Output the (X, Y) coordinate of the center of the cell containing the given text.  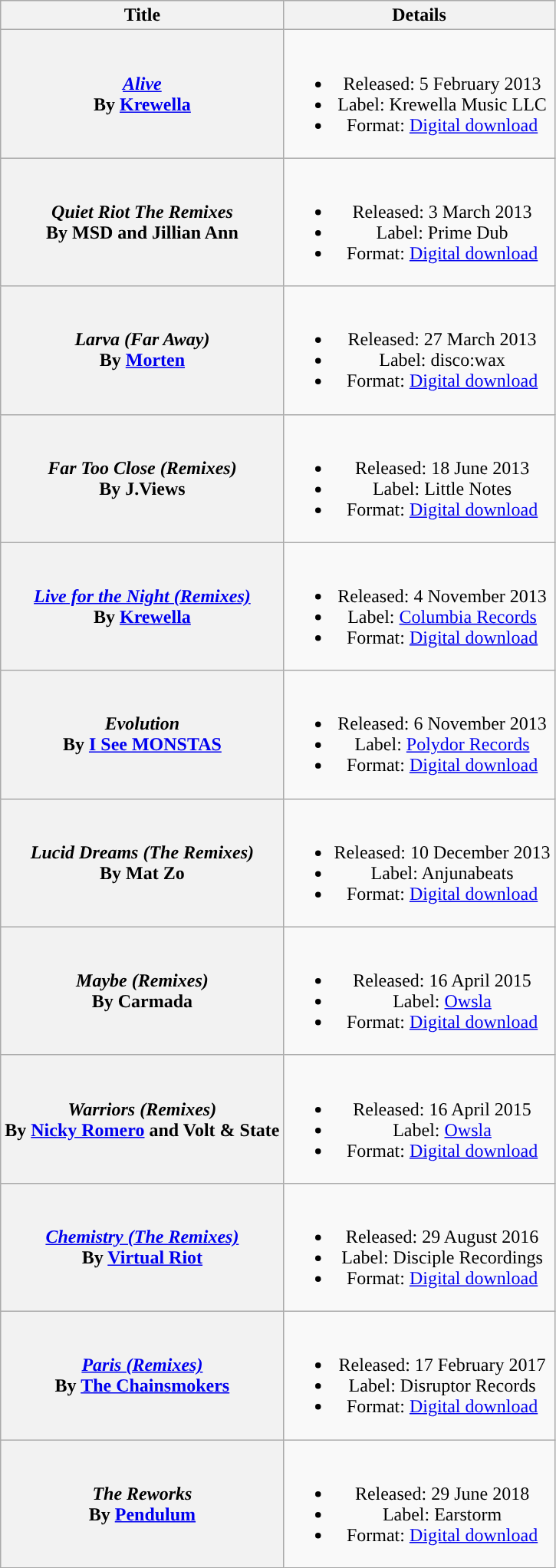
The ReworksBy Pendulum (143, 1504)
Title (143, 15)
Far Too Close (Remixes)By J.Views (143, 479)
Details (419, 15)
Paris (Remixes)By The Chainsmokers (143, 1375)
EvolutionBy I See MONSTAS (143, 735)
Released: 29 August 2016Label: Disciple RecordingsFormat: Digital download (419, 1247)
Maybe (Remixes)By Carmada (143, 991)
Live for the Night (Remixes)By Krewella (143, 606)
AliveBy Krewella (143, 94)
Chemistry (The Remixes)By Virtual Riot (143, 1247)
Released: 4 November 2013Label: Columbia RecordsFormat: Digital download (419, 606)
Released: 5 February 2013Label: Krewella Music LLCFormat: Digital download (419, 94)
Released: 10 December 2013Label: AnjunabeatsFormat: Digital download (419, 862)
Released: 3 March 2013Label: Prime DubFormat: Digital download (419, 222)
Larva (Far Away)By Morten (143, 350)
Released: 6 November 2013Label: Polydor RecordsFormat: Digital download (419, 735)
Quiet Riot The RemixesBy MSD and Jillian Ann (143, 222)
Released: 18 June 2013Label: Little NotesFormat: Digital download (419, 479)
Released: 29 June 2018Label: EarstormFormat: Digital download (419, 1504)
Lucid Dreams (The Remixes)By Mat Zo (143, 862)
Released: 27 March 2013Label: disco:waxFormat: Digital download (419, 350)
Released: 17 February 2017Label: Disruptor RecordsFormat: Digital download (419, 1375)
Warriors (Remixes)By Nicky Romero and Volt & State (143, 1118)
